Capture the cell that displays the provided text and extract its (x, y) central coordinate. 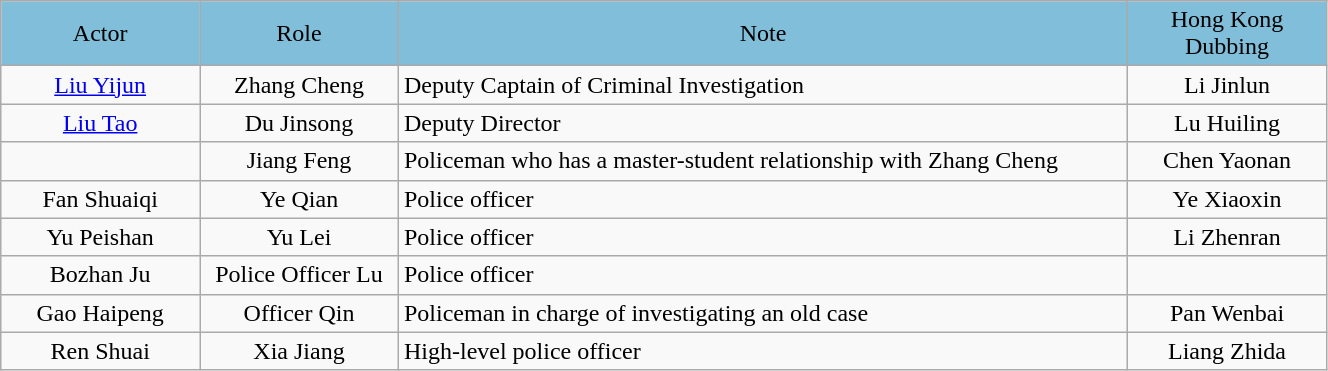
Role (300, 34)
Bozhan Ju (100, 275)
Yu Lei (300, 237)
Lu Huiling (1228, 123)
Officer Qin (300, 313)
Policeman in charge of investigating an old case (762, 313)
Li Zhenran (1228, 237)
Yu Peishan (100, 237)
Liu Tao (100, 123)
Note (762, 34)
Ye Qian (300, 199)
Deputy Director (762, 123)
Chen Yaonan (1228, 161)
Liang Zhida (1228, 351)
Liu Yijun (100, 85)
Jiang Feng (300, 161)
Ren Shuai (100, 351)
Ye Xiaoxin (1228, 199)
Gao Haipeng (100, 313)
Hong Kong Dubbing (1228, 34)
Pan Wenbai (1228, 313)
High-level police officer (762, 351)
Xia Jiang (300, 351)
Fan Shuaiqi (100, 199)
Du Jinsong (300, 123)
Actor (100, 34)
Police Officer Lu (300, 275)
Zhang Cheng (300, 85)
Li Jinlun (1228, 85)
Policeman who has a master-student relationship with Zhang Cheng (762, 161)
Deputy Captain of Criminal Investigation (762, 85)
